Output the [X, Y] coordinate of the center of the cell containing the given text.  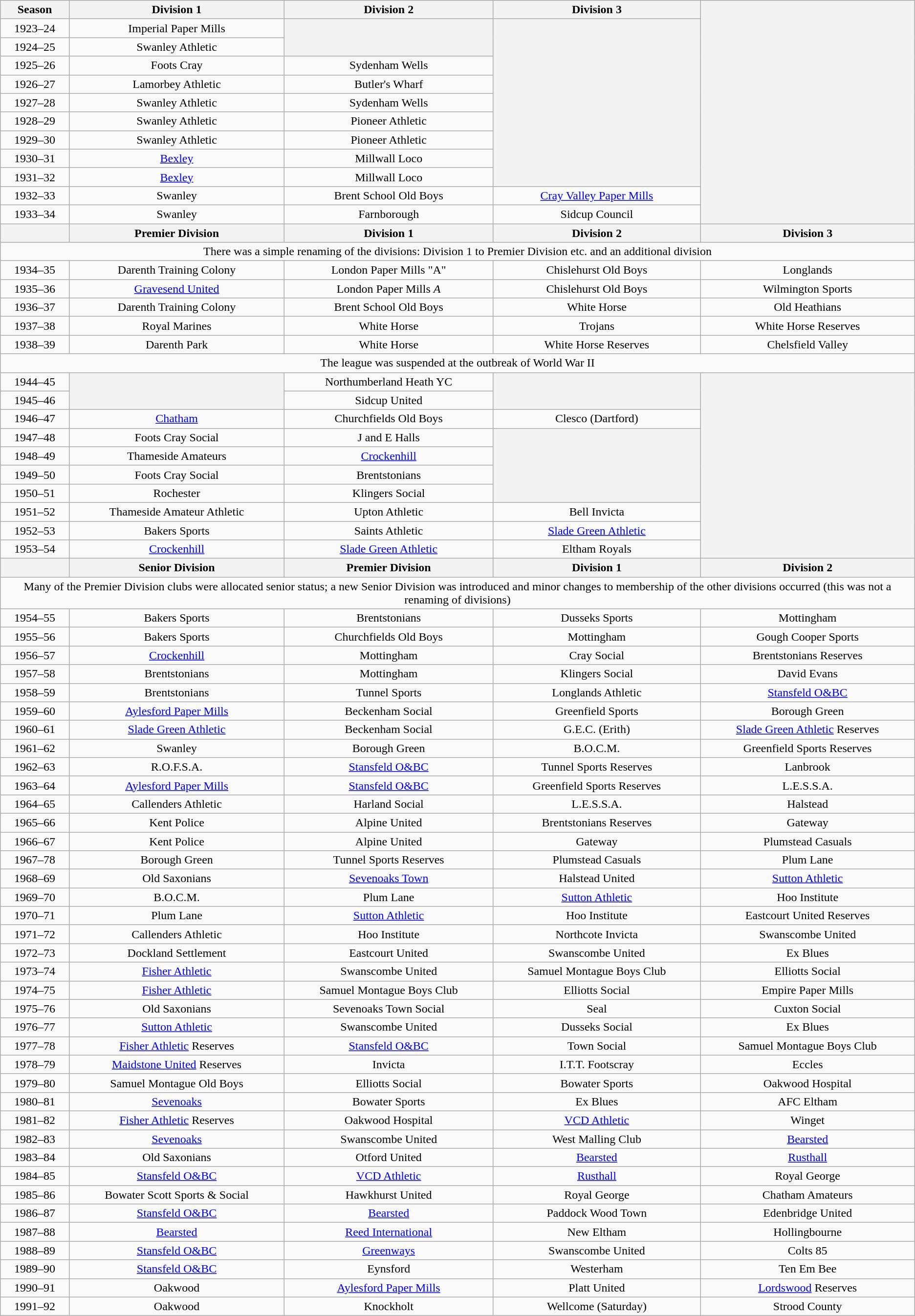
London Paper Mills "A" [389, 270]
1975–76 [35, 1009]
Dusseks Sports [597, 618]
Maidstone United Reserves [176, 1064]
Lordswood Reserves [807, 1288]
1968–69 [35, 879]
Northumberland Heath YC [389, 382]
1976–77 [35, 1027]
Hawkhurst United [389, 1195]
J and E Halls [389, 437]
Cray Social [597, 655]
Hollingbourne [807, 1232]
Butler's Wharf [389, 84]
1978–79 [35, 1064]
1957–58 [35, 674]
1989–90 [35, 1269]
1958–59 [35, 692]
Sevenoaks Town Social [389, 1009]
1954–55 [35, 618]
Halstead [807, 804]
Lamorbey Athletic [176, 84]
Eastcourt United Reserves [807, 916]
1964–65 [35, 804]
1950–51 [35, 493]
1928–29 [35, 121]
1991–92 [35, 1306]
Eccles [807, 1064]
Farnborough [389, 214]
Clesco (Dartford) [597, 419]
1949–50 [35, 475]
1979–80 [35, 1083]
Edenbridge United [807, 1213]
Ten Em Bee [807, 1269]
Gravesend United [176, 289]
1927–28 [35, 103]
Sidcup Council [597, 214]
1970–71 [35, 916]
Harland Social [389, 804]
1956–57 [35, 655]
Sevenoaks Town [389, 879]
Thameside Amateurs [176, 456]
Saints Athletic [389, 530]
Rochester [176, 493]
Seal [597, 1009]
1925–26 [35, 65]
1948–49 [35, 456]
1932–33 [35, 195]
1951–52 [35, 512]
1944–45 [35, 382]
1981–82 [35, 1120]
1980–81 [35, 1101]
1930–31 [35, 158]
Reed International [389, 1232]
Knockholt [389, 1306]
Greenways [389, 1251]
Cuxton Social [807, 1009]
1984–85 [35, 1176]
Paddock Wood Town [597, 1213]
1969–70 [35, 897]
1952–53 [35, 530]
1974–75 [35, 990]
1963–64 [35, 785]
Bell Invicta [597, 512]
Eastcourt United [389, 953]
1966–67 [35, 841]
Thameside Amateur Athletic [176, 512]
1923–24 [35, 28]
London Paper Mills A [389, 289]
Chatham [176, 419]
Winget [807, 1120]
Foots Cray [176, 65]
1990–91 [35, 1288]
New Eltham [597, 1232]
1988–89 [35, 1251]
Westerham [597, 1269]
1982–83 [35, 1139]
Gough Cooper Sports [807, 637]
1924–25 [35, 47]
1987–88 [35, 1232]
1985–86 [35, 1195]
Chelsfield Valley [807, 345]
Strood County [807, 1306]
Old Heathians [807, 307]
1926–27 [35, 84]
Slade Green Athletic Reserves [807, 730]
1962–63 [35, 767]
1955–56 [35, 637]
AFC Eltham [807, 1101]
1977–78 [35, 1046]
Senior Division [176, 568]
1953–54 [35, 549]
Dusseks Social [597, 1027]
Eynsford [389, 1269]
Wellcome (Saturday) [597, 1306]
Bowater Scott Sports & Social [176, 1195]
1937–38 [35, 326]
West Malling Club [597, 1139]
1946–47 [35, 419]
1936–37 [35, 307]
Halstead United [597, 879]
There was a simple renaming of the divisions: Division 1 to Premier Division etc. and an additional division [457, 252]
Invicta [389, 1064]
1959–60 [35, 711]
Cray Valley Paper Mills [597, 195]
1986–87 [35, 1213]
Darenth Park [176, 345]
David Evans [807, 674]
I.T.T. Footscray [597, 1064]
Sidcup United [389, 400]
1935–36 [35, 289]
Tunnel Sports [389, 692]
Longlands Athletic [597, 692]
Colts 85 [807, 1251]
1947–48 [35, 437]
Longlands [807, 270]
Dockland Settlement [176, 953]
1938–39 [35, 345]
Lanbrook [807, 767]
1972–73 [35, 953]
Imperial Paper Mills [176, 28]
Platt United [597, 1288]
1929–30 [35, 140]
Wilmington Sports [807, 289]
Samuel Montague Old Boys [176, 1083]
Trojans [597, 326]
Upton Athletic [389, 512]
1965–66 [35, 822]
G.E.C. (Erith) [597, 730]
1931–32 [35, 177]
1933–34 [35, 214]
Chatham Amateurs [807, 1195]
R.O.F.S.A. [176, 767]
Eltham Royals [597, 549]
The league was suspended at the outbreak of World War II [457, 363]
1934–35 [35, 270]
1973–74 [35, 971]
1961–62 [35, 748]
1945–46 [35, 400]
Empire Paper Mills [807, 990]
1960–61 [35, 730]
1971–72 [35, 934]
Greenfield Sports [597, 711]
1967–78 [35, 860]
Town Social [597, 1046]
Royal Marines [176, 326]
Otford United [389, 1158]
Season [35, 10]
1983–84 [35, 1158]
Northcote Invicta [597, 934]
